Search for the cell housing the specified text and yield its (X, Y) center coordinate. 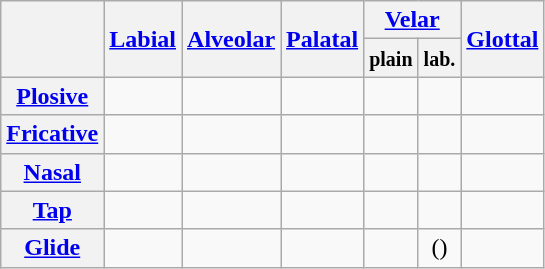
Alveolar (232, 39)
Fricative (52, 134)
Velar (412, 20)
Glottal (502, 39)
lab. (440, 58)
Glide (52, 248)
Nasal (52, 172)
Palatal (322, 39)
Labial (143, 39)
plain (391, 58)
() (440, 248)
Plosive (52, 96)
Tap (52, 210)
